Locate the cell with the specified text and output its [X, Y] center coordinate. 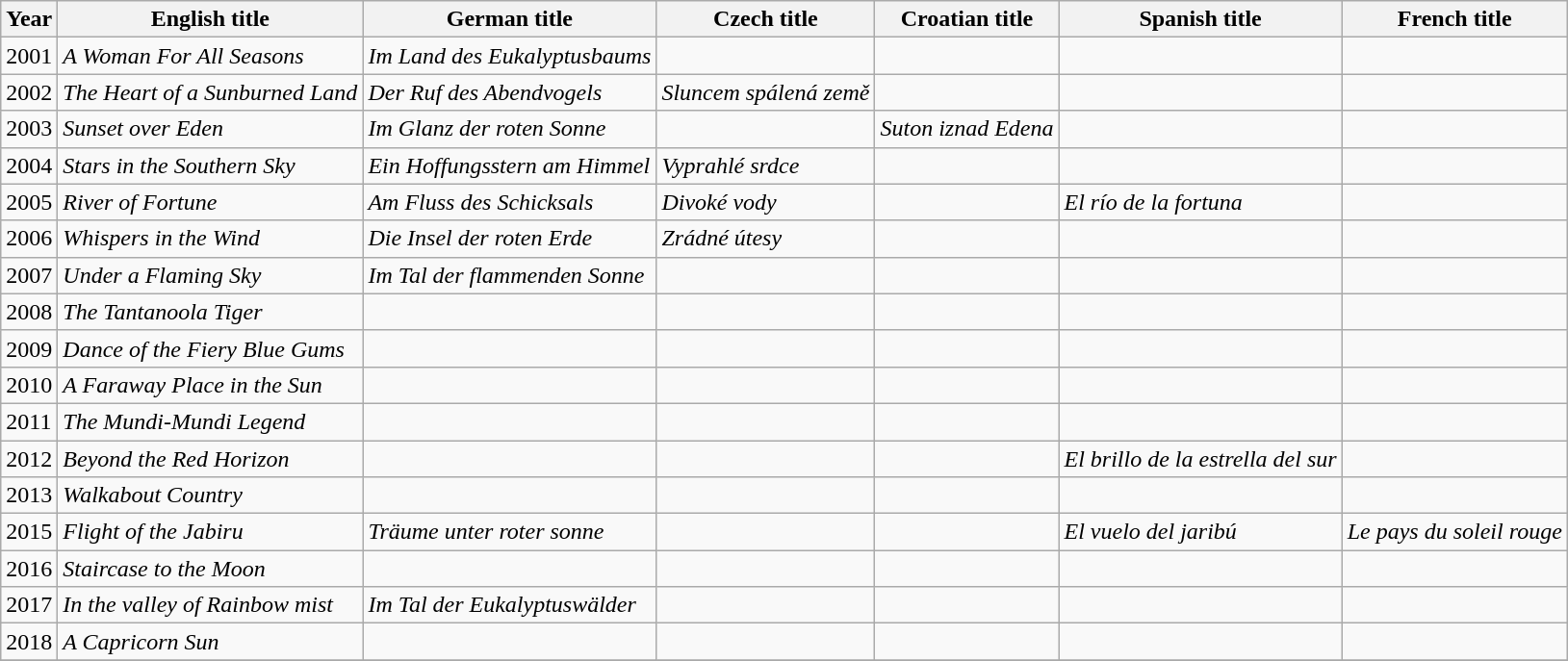
Under a Flaming Sky [210, 275]
Am Fluss des Schicksals [510, 202]
Dance of the Fiery Blue Gums [210, 348]
Spanish title [1200, 19]
French title [1454, 19]
The Mundi-Mundi Legend [210, 421]
Im Tal der flammenden Sonne [510, 275]
Zrádné útesy [766, 239]
Divoké vody [766, 202]
The Tantanoola Tiger [210, 312]
A Woman For All Seasons [210, 56]
In the valley of Rainbow mist [210, 605]
2009 [29, 348]
Flight of the Jabiru [210, 532]
German title [510, 19]
Sluncem spálená země [766, 92]
2013 [29, 496]
Whispers in the Wind [210, 239]
Beyond the Red Horizon [210, 459]
Vyprahlé srdce [766, 165]
The Heart of a Sunburned Land [210, 92]
2005 [29, 202]
Ein Hoffungsstern am Himmel [510, 165]
Le pays du soleil rouge [1454, 532]
El río de la fortuna [1200, 202]
2001 [29, 56]
2002 [29, 92]
2007 [29, 275]
2008 [29, 312]
2012 [29, 459]
Staircase to the Moon [210, 569]
Czech title [766, 19]
El vuelo del jaribú [1200, 532]
Der Ruf des Abendvogels [510, 92]
2004 [29, 165]
2016 [29, 569]
Croatian title [966, 19]
2015 [29, 532]
2010 [29, 385]
Im Land des Eukalyptusbaums [510, 56]
Im Glanz der roten Sonne [510, 129]
2011 [29, 421]
2003 [29, 129]
El brillo de la estrella del sur [1200, 459]
Stars in the Southern Sky [210, 165]
Year [29, 19]
Die Insel der roten Erde [510, 239]
Im Tal der Eukalyptuswälder [510, 605]
Walkabout Country [210, 496]
2006 [29, 239]
Sunset over Eden [210, 129]
Suton iznad Edena [966, 129]
English title [210, 19]
2018 [29, 642]
A Faraway Place in the Sun [210, 385]
2017 [29, 605]
River of Fortune [210, 202]
Träume unter roter sonne [510, 532]
A Capricorn Sun [210, 642]
